Output the [X, Y] coordinate of the center of the cell containing the given text.  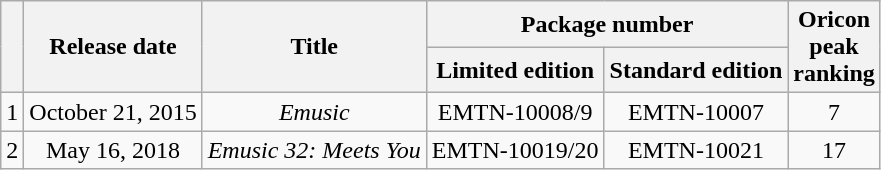
7 [834, 112]
EMTN-10008/9 [515, 112]
Emusic 32: Meets You [314, 150]
Title [314, 47]
EMTN-10007 [696, 112]
Emusic [314, 112]
EMTN-10019/20 [515, 150]
EMTN-10021 [696, 150]
Release date [113, 47]
Package number [607, 24]
17 [834, 150]
Standard edition [696, 70]
Limited edition [515, 70]
May 16, 2018 [113, 150]
1 [12, 112]
October 21, 2015 [113, 112]
Oriconpeakranking [834, 47]
2 [12, 150]
